Return [X, Y] of the center of cell containing provided text 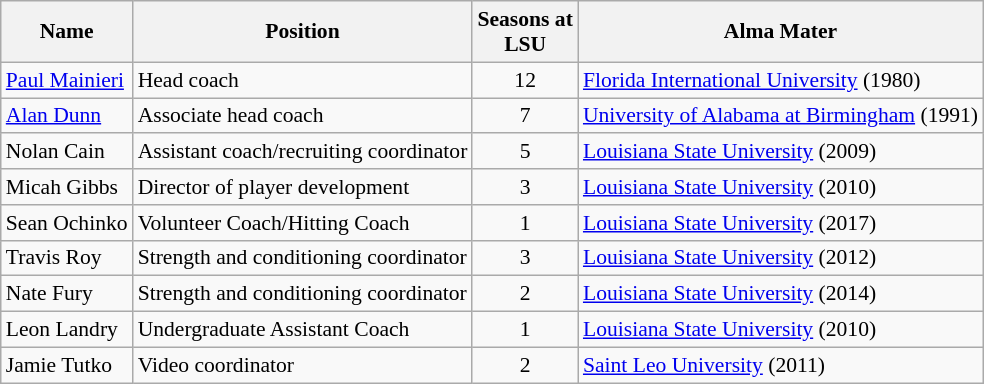
Seasons atLSU [524, 32]
Alma Mater [780, 32]
Louisiana State University (2014) [780, 294]
Sean Ochinko [67, 223]
Associate head coach [303, 116]
Micah Gibbs [67, 187]
Alan Dunn [67, 116]
Jamie Tutko [67, 365]
Louisiana State University (2017) [780, 223]
Louisiana State University (2009) [780, 152]
Louisiana State University (2012) [780, 258]
Leon Landry [67, 330]
Florida International University (1980) [780, 80]
Volunteer Coach/Hitting Coach [303, 223]
Nolan Cain [67, 152]
Travis Roy [67, 258]
Paul Mainieri [67, 80]
Saint Leo University (2011) [780, 365]
Undergraduate Assistant Coach [303, 330]
Position [303, 32]
12 [524, 80]
5 [524, 152]
Head coach [303, 80]
Video coordinator [303, 365]
Assistant coach/recruiting coordinator [303, 152]
Director of player development [303, 187]
Nate Fury [67, 294]
7 [524, 116]
Name [67, 32]
University of Alabama at Birmingham (1991) [780, 116]
